Locate the cell with the specified text and output its [X, Y] center coordinate. 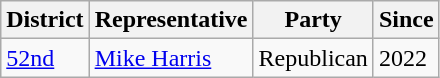
Representative [171, 20]
District [45, 20]
Mike Harris [171, 58]
2022 [406, 58]
Since [406, 20]
Republican [313, 58]
Party [313, 20]
52nd [45, 58]
